Return [X, Y] of the center of cell containing provided text 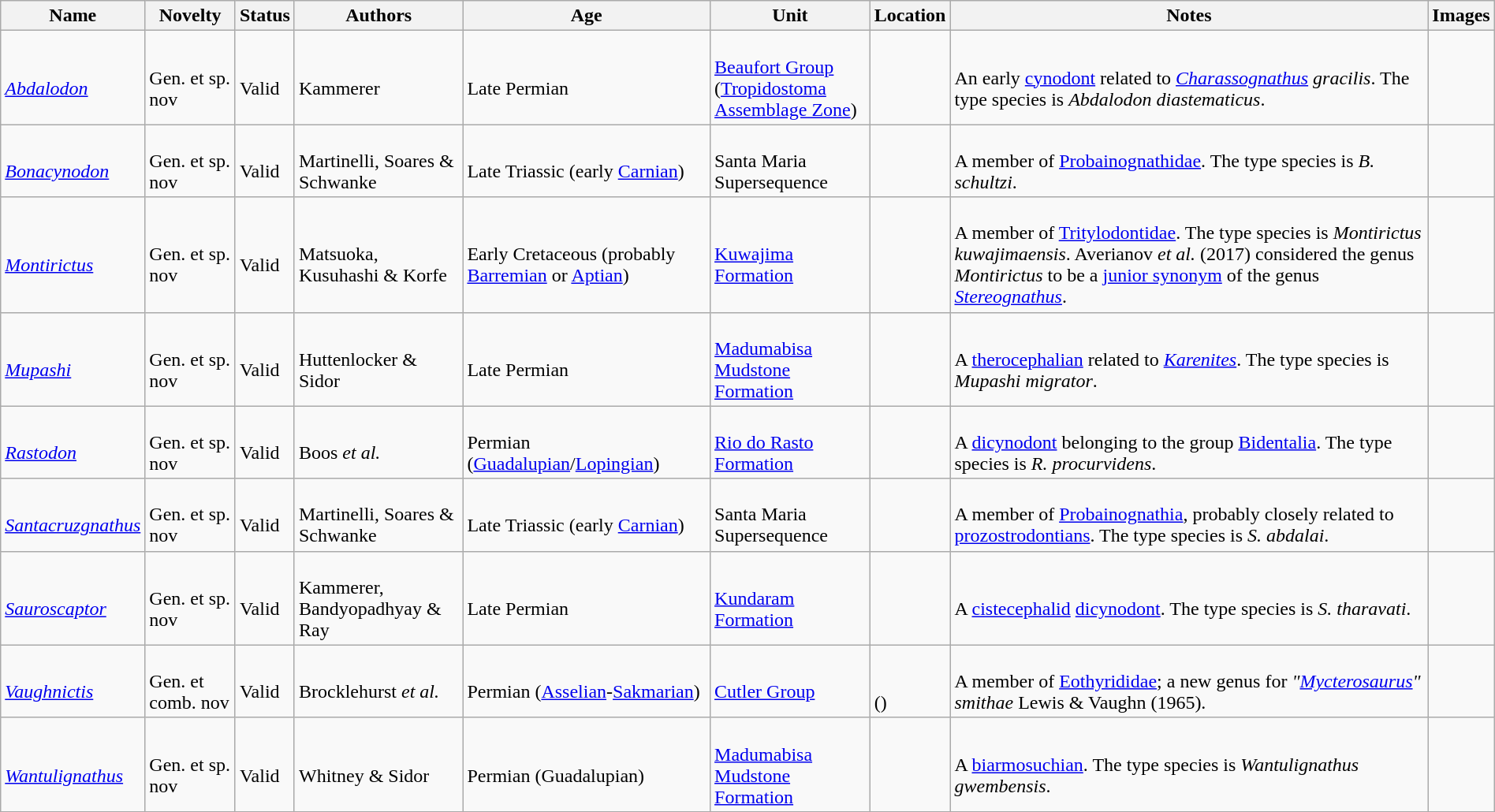
Santacruzgnathus [73, 515]
Brocklehurst et al. [378, 681]
Beaufort Group(Tropidostoma Assemblage Zone) [790, 77]
Location [910, 16]
Status [265, 16]
Permian (Asselian-Sakmarian) [587, 681]
Kammerer, Bandyopadhyay & Ray [378, 598]
Notes [1189, 16]
Age [587, 16]
Cutler Group [790, 681]
Permian (Guadalupian/Lopingian) [587, 442]
Huttenlocker & Sidor [378, 359]
A member of Probainognathia, probably closely related to prozostrodontians. The type species is S. abdalai. [1189, 515]
Wantulignathus [73, 765]
Permian (Guadalupian) [587, 765]
A dicynodont belonging to the group Bidentalia. The type species is R. procurvidens. [1189, 442]
Authors [378, 16]
Kuwajima Formation [790, 255]
Bonacynodon [73, 161]
() [910, 681]
Early Cretaceous (probably Barremian or Aptian) [587, 255]
Matsuoka, Kusuhashi & Korfe [378, 255]
Name [73, 16]
An early cynodont related to Charassognathus gracilis. The type species is Abdalodon diastematicus. [1189, 77]
A cistecephalid dicynodont. The type species is S. tharavati. [1189, 598]
Novelty [191, 16]
A member of Probainognathidae. The type species is B. schultzi. [1189, 161]
Unit [790, 16]
Kammerer [378, 77]
Abdalodon [73, 77]
A biarmosuchian. The type species is Wantulignathus gwembensis. [1189, 765]
Rastodon [73, 442]
Gen. et comb. nov [191, 681]
Sauroscaptor [73, 598]
Vaughnictis [73, 681]
Montirictus [73, 255]
Boos et al. [378, 442]
Kundaram Formation [790, 598]
A therocephalian related to Karenites. The type species is Mupashi migrator. [1189, 359]
Mupashi [73, 359]
Images [1461, 16]
A member of Eothyrididae; a new genus for "Mycterosaurus" smithae Lewis & Vaughn (1965). [1189, 681]
Rio do Rasto Formation [790, 442]
Whitney & Sidor [378, 765]
